Pinpoint the cell where the given text exists, returning its (x, y) midpoint coordinate. 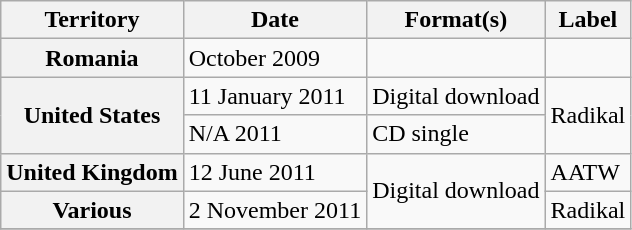
United States (92, 115)
Various (92, 210)
2 November 2011 (274, 210)
Label (588, 20)
11 January 2011 (274, 96)
Format(s) (456, 20)
United Kingdom (92, 172)
12 June 2011 (274, 172)
Territory (92, 20)
AATW (588, 172)
Date (274, 20)
Romania (92, 58)
CD single (456, 134)
October 2009 (274, 58)
N/A 2011 (274, 134)
